Return (X, Y) of the center of cell containing provided text 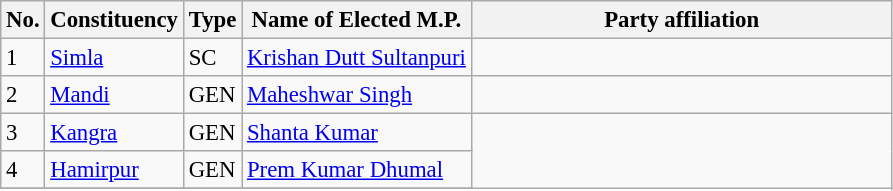
Mandi (114, 95)
Maheshwar Singh (357, 95)
Constituency (114, 20)
SC (212, 58)
Shanta Kumar (357, 133)
Prem Kumar Dhumal (357, 170)
2 (23, 95)
Krishan Dutt Sultanpuri (357, 58)
1 (23, 58)
Name of Elected M.P. (357, 20)
3 (23, 133)
Hamirpur (114, 170)
Kangra (114, 133)
Simla (114, 58)
4 (23, 170)
No. (23, 20)
Type (212, 20)
Party affiliation (682, 20)
